Provide the (x, y) coordinate of the cell's center where the given text is located.  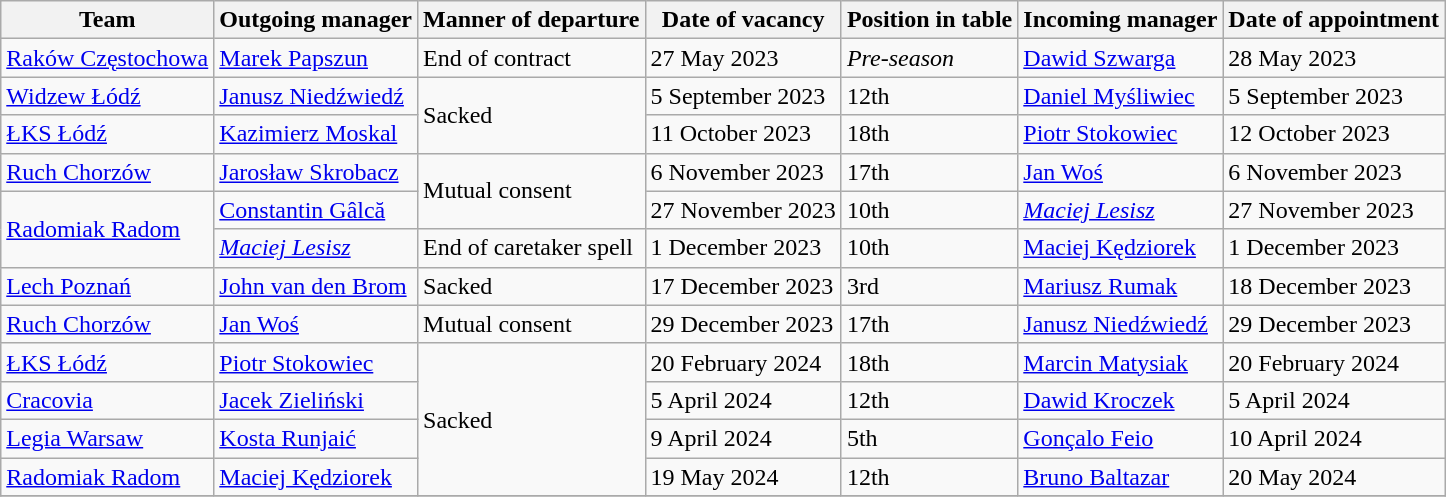
Manner of departure (532, 20)
Date of appointment (1334, 20)
27 May 2023 (743, 58)
Incoming manager (1120, 20)
18 December 2023 (1334, 286)
Lech Poznań (108, 286)
Kosta Runjaić (316, 438)
Constantin Gâlcă (316, 210)
Bruno Baltazar (1120, 477)
Raków Częstochowa (108, 58)
Mariusz Rumak (1120, 286)
Gonçalo Feio (1120, 438)
20 May 2024 (1334, 477)
Jacek Zieliński (316, 400)
28 May 2023 (1334, 58)
Dawid Szwarga (1120, 58)
End of caretaker spell (532, 248)
Marek Papszun (316, 58)
Jarosław Skrobacz (316, 172)
Date of vacancy (743, 20)
Kazimierz Moskal (316, 134)
Marcin Matysiak (1120, 362)
19 May 2024 (743, 477)
12 October 2023 (1334, 134)
9 April 2024 (743, 438)
Legia Warsaw (108, 438)
Dawid Kroczek (1120, 400)
Daniel Myśliwiec (1120, 96)
17 December 2023 (743, 286)
Cracovia (108, 400)
Position in table (929, 20)
5th (929, 438)
3rd (929, 286)
10 April 2024 (1334, 438)
Outgoing manager (316, 20)
Widzew Łódź (108, 96)
John van den Brom (316, 286)
Pre-season (929, 58)
Team (108, 20)
End of contract (532, 58)
11 October 2023 (743, 134)
